Extract the [X, Y] coordinate from the center of the cell holding the provided text.  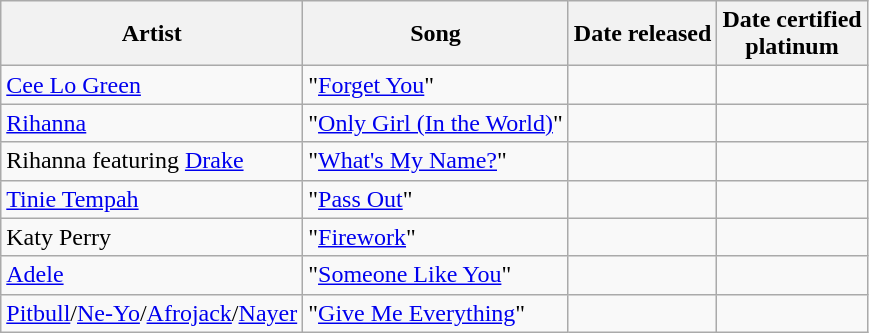
Date released [642, 34]
"Forget You" [436, 85]
Pitbull/Ne-Yo/Afrojack/Nayer [152, 313]
"Only Girl (In the World)" [436, 123]
"Give Me Everything" [436, 313]
"Firework" [436, 237]
"Pass Out" [436, 199]
Adele [152, 275]
Song [436, 34]
Tinie Tempah [152, 199]
"Someone Like You" [436, 275]
Artist [152, 34]
Date certifiedplatinum [792, 34]
Katy Perry [152, 237]
"What's My Name?" [436, 161]
Cee Lo Green [152, 85]
Rihanna [152, 123]
Rihanna featuring Drake [152, 161]
